Search for the cell housing the specified text and yield its (x, y) center coordinate. 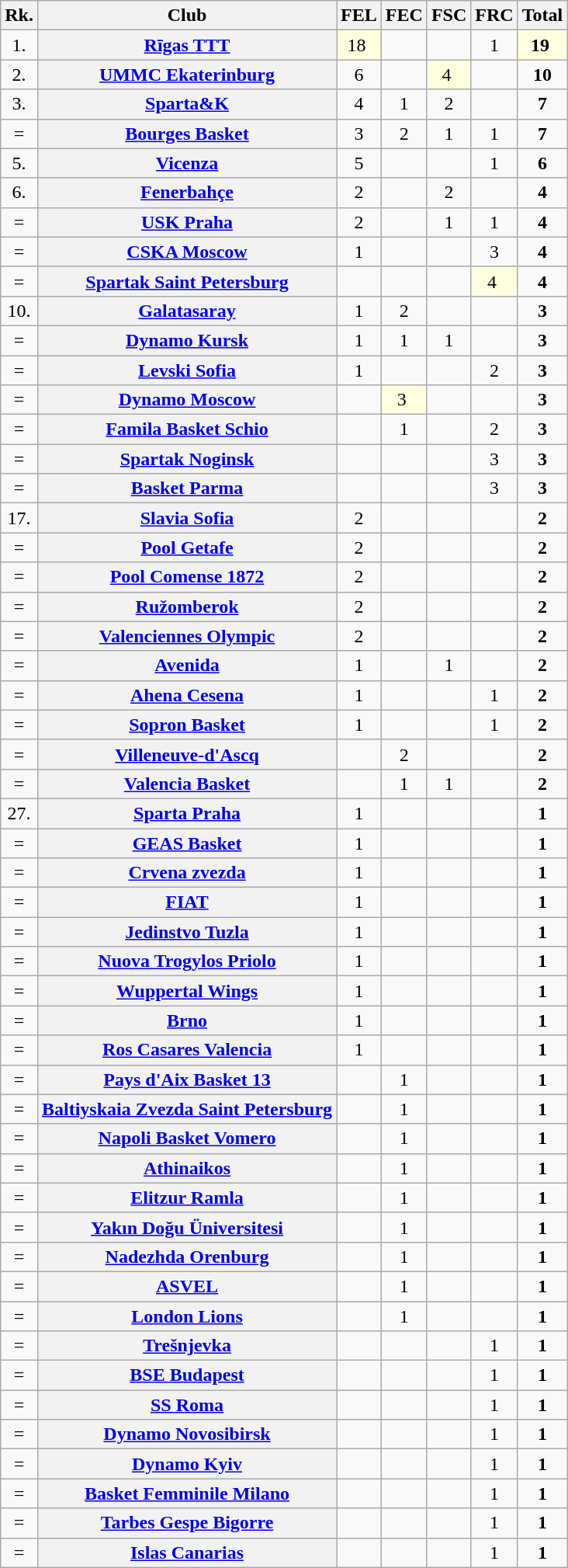
Club (186, 16)
Yakın Doğu Üniversitesi (186, 1227)
Pays d'Aix Basket 13 (186, 1080)
Dynamo Kursk (186, 340)
Dynamo Moscow (186, 400)
Spartak Saint Petersburg (186, 281)
Brno (186, 1020)
1. (19, 45)
Islas Canarias (186, 1552)
Total (542, 16)
FRC (494, 16)
Sparta Praha (186, 813)
GEAS Basket (186, 843)
FEC (403, 16)
Baltiyskaia Zvezda Saint Petersburg (186, 1109)
Slavia Sofia (186, 518)
Jedinstvo Tuzla (186, 932)
Dynamo Novosibirsk (186, 1434)
Napoli Basket Vomero (186, 1139)
2. (19, 75)
Spartak Noginsk (186, 459)
10. (19, 311)
Pool Getafe (186, 548)
CSKA Moscow (186, 252)
Crvena zvezda (186, 873)
6. (19, 193)
18 (359, 45)
USK Praha (186, 222)
17. (19, 518)
Sopron Basket (186, 725)
FIAT (186, 902)
Avenida (186, 666)
Valenciennes Olympic (186, 636)
Tarbes Gespe Bigorre (186, 1523)
SS Roma (186, 1405)
Ros Casares Valencia (186, 1050)
Wuppertal Wings (186, 991)
Famila Basket Schio (186, 429)
Vicenza (186, 163)
Ahena Cesena (186, 695)
Trešnjevka (186, 1346)
3. (19, 104)
Galatasaray (186, 311)
Fenerbahçe (186, 193)
5. (19, 163)
Nuova Trogylos Priolo (186, 961)
FSC (449, 16)
27. (19, 813)
Sparta&K (186, 104)
Athinaikos (186, 1168)
Bourges Basket (186, 134)
Valencia Basket (186, 784)
Dynamo Kyiv (186, 1464)
London Lions (186, 1316)
Nadezhda Orenburg (186, 1257)
10 (542, 75)
BSE Budapest (186, 1375)
Rīgas TTT (186, 45)
5 (359, 163)
Levski Sofia (186, 370)
19 (542, 45)
Basket Parma (186, 488)
Elitzur Ramla (186, 1198)
ASVEL (186, 1286)
Basket Femminile Milano (186, 1493)
UMMC Ekaterinburg (186, 75)
Pool Comense 1872 (186, 577)
FEL (359, 16)
Ružomberok (186, 607)
Rk. (19, 16)
Villeneuve-d'Ascq (186, 754)
